Scan for the cell matching the given text and deliver its (X, Y) coordinate at center. 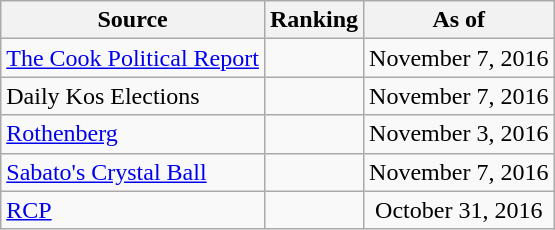
The Cook Political Report (133, 58)
October 31, 2016 (459, 210)
RCP (133, 210)
Ranking (314, 20)
Source (133, 20)
November 3, 2016 (459, 134)
As of (459, 20)
Daily Kos Elections (133, 96)
Sabato's Crystal Ball (133, 172)
Rothenberg (133, 134)
